Pinpoint the cell where the given text exists, returning its (X, Y) midpoint coordinate. 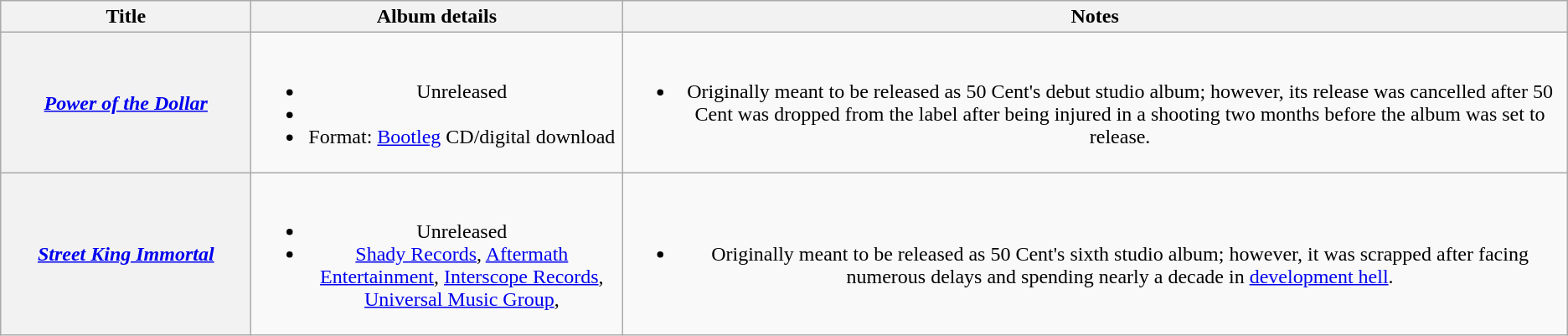
UnreleasedShady Records, Aftermath Entertainment, Interscope Records, Universal Music Group, (437, 254)
Album details (437, 17)
Power of the Dollar (126, 102)
Notes (1095, 17)
Street King Immortal (126, 254)
UnreleasedFormat: Bootleg CD/digital download (437, 102)
Title (126, 17)
